Scan for the cell matching the given text and deliver its [x, y] coordinate at center. 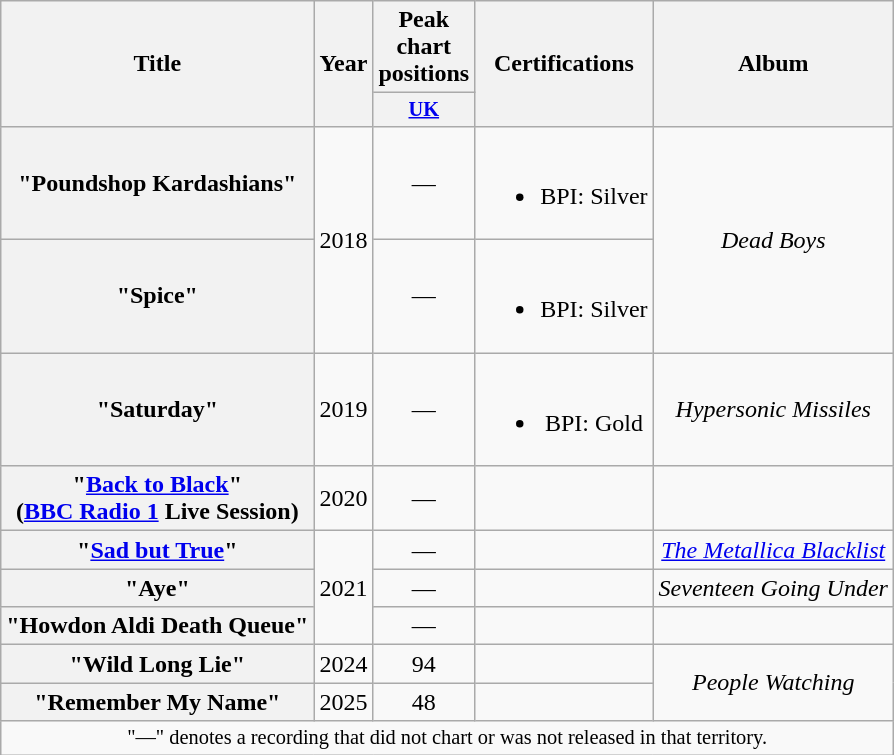
2018 [344, 239]
2025 [344, 702]
2020 [344, 498]
Dead Boys [773, 239]
Peak chart positions [424, 47]
2021 [344, 588]
"Howdon Aldi Death Queue" [158, 626]
"Aye" [158, 588]
"Remember My Name" [158, 702]
"Poundshop Kardashians" [158, 182]
2019 [344, 410]
94 [424, 664]
48 [424, 702]
"Wild Long Lie" [158, 664]
2024 [344, 664]
UK [424, 110]
Year [344, 64]
Hypersonic Missiles [773, 410]
BPI: Gold [564, 410]
The Metallica Blacklist [773, 550]
"Back to Black"(BBC Radio 1 Live Session) [158, 498]
Certifications [564, 64]
Title [158, 64]
People Watching [773, 683]
Album [773, 64]
"Saturday" [158, 410]
Seventeen Going Under [773, 588]
"—" denotes a recording that did not chart or was not released in that territory. [448, 738]
"Spice" [158, 296]
"Sad but True" [158, 550]
